Determine the [X, Y] coordinate at the center of the cell enclosing the given text.  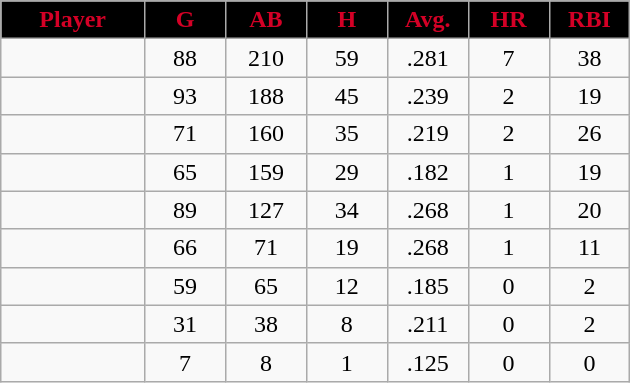
.281 [428, 58]
29 [346, 172]
Player [73, 20]
HR [508, 20]
12 [346, 286]
210 [266, 58]
RBI [590, 20]
88 [186, 58]
45 [346, 96]
89 [186, 210]
26 [590, 134]
159 [266, 172]
.182 [428, 172]
.185 [428, 286]
160 [266, 134]
11 [590, 248]
.211 [428, 324]
93 [186, 96]
66 [186, 248]
.239 [428, 96]
188 [266, 96]
Avg. [428, 20]
.219 [428, 134]
35 [346, 134]
20 [590, 210]
.125 [428, 362]
AB [266, 20]
34 [346, 210]
G [186, 20]
H [346, 20]
127 [266, 210]
31 [186, 324]
